Output the (X, Y) coordinate of the center of the cell containing the given text.  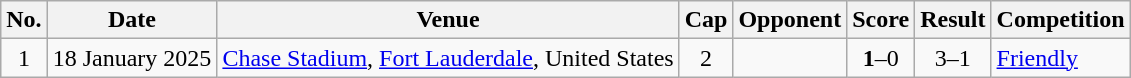
Date (132, 20)
1 (24, 58)
Venue (448, 20)
Cap (706, 20)
18 January 2025 (132, 58)
Friendly (1060, 58)
1–0 (881, 58)
2 (706, 58)
No. (24, 20)
3–1 (953, 58)
Chase Stadium, Fort Lauderdale, United States (448, 58)
Opponent (790, 20)
Competition (1060, 20)
Result (953, 20)
Score (881, 20)
